For the text-containing cell, return its midpoint in (X, Y) coordinate format. 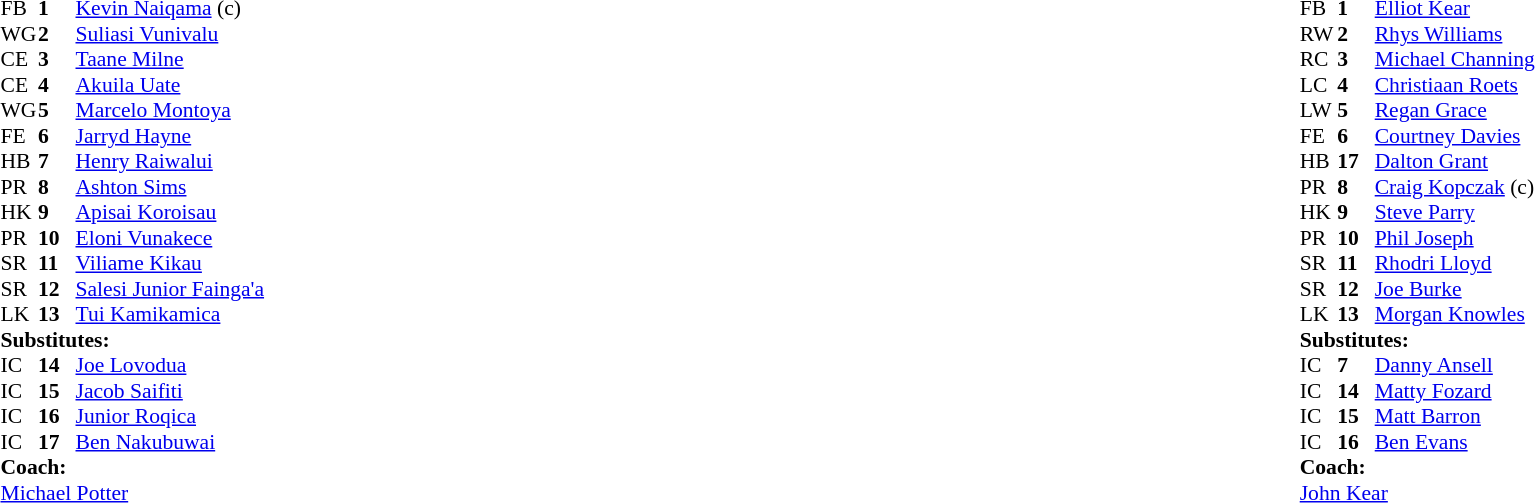
Matty Fozard (1455, 391)
Salesi Junior Fainga'a (170, 289)
Rhodri Lloyd (1455, 263)
Ben Nakubuwai (170, 442)
Courtney Davies (1455, 136)
Danny Ansell (1455, 365)
LC (1319, 85)
Joe Burke (1455, 289)
Ben Evans (1455, 442)
RW (1319, 34)
Matt Barron (1455, 417)
Marcelo Montoya (170, 111)
Michael Channing (1455, 59)
Joe Lovodua (170, 365)
Steve Parry (1455, 213)
Tui Kamikamica (170, 315)
Regan Grace (1455, 111)
Jarryd Hayne (170, 136)
Suliasi Vunivalu (170, 34)
Henry Raiwalui (170, 161)
Viliame Kikau (170, 263)
Jacob Saifiti (170, 391)
Dalton Grant (1455, 161)
LW (1319, 111)
Ashton Sims (170, 187)
Junior Roqica (170, 417)
Craig Kopczak (c) (1455, 187)
Phil Joseph (1455, 238)
Akuila Uate (170, 85)
Morgan Knowles (1455, 315)
Christiaan Roets (1455, 85)
Rhys Williams (1455, 34)
RC (1319, 59)
Taane Milne (170, 59)
Eloni Vunakece (170, 238)
Apisai Koroisau (170, 213)
